Output the (X, Y) coordinate of the center of the cell containing the given text.  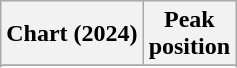
Chart (2024) (72, 34)
Peakposition (189, 34)
